Output the [X, Y] coordinate of the center of the cell containing the given text.  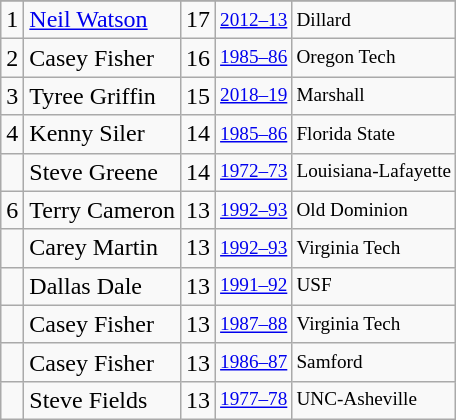
15 [198, 96]
Steve Fields [102, 400]
Tyree Griffin [102, 96]
Florida State [374, 134]
6 [12, 210]
2 [12, 58]
Neil Watson [102, 20]
1987–88 [254, 324]
1991–92 [254, 286]
Samford [374, 362]
UNC-Asheville [374, 400]
Terry Cameron [102, 210]
2012–13 [254, 20]
1972–73 [254, 172]
Oregon Tech [374, 58]
Kenny Siler [102, 134]
3 [12, 96]
Louisiana-Lafayette [374, 172]
17 [198, 20]
Dallas Dale [102, 286]
Old Dominion [374, 210]
1 [12, 20]
2018–19 [254, 96]
1977–78 [254, 400]
Marshall [374, 96]
Dillard [374, 20]
USF [374, 286]
Carey Martin [102, 248]
4 [12, 134]
Steve Greene [102, 172]
16 [198, 58]
1986–87 [254, 362]
